Find where the given text appears and provide that cell's center as [x, y] coordinate. 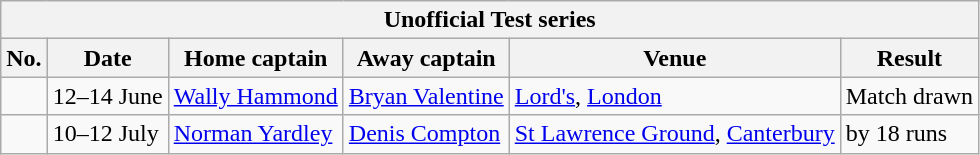
St Lawrence Ground, Canterbury [674, 134]
Bryan Valentine [426, 96]
Wally Hammond [256, 96]
Date [108, 58]
12–14 June [108, 96]
Home captain [256, 58]
Denis Compton [426, 134]
Venue [674, 58]
by 18 runs [909, 134]
Lord's, London [674, 96]
No. [24, 58]
Norman Yardley [256, 134]
Unofficial Test series [490, 20]
Away captain [426, 58]
Match drawn [909, 96]
10–12 July [108, 134]
Result [909, 58]
